Output the (X, Y) coordinate of the center of the cell containing the given text.  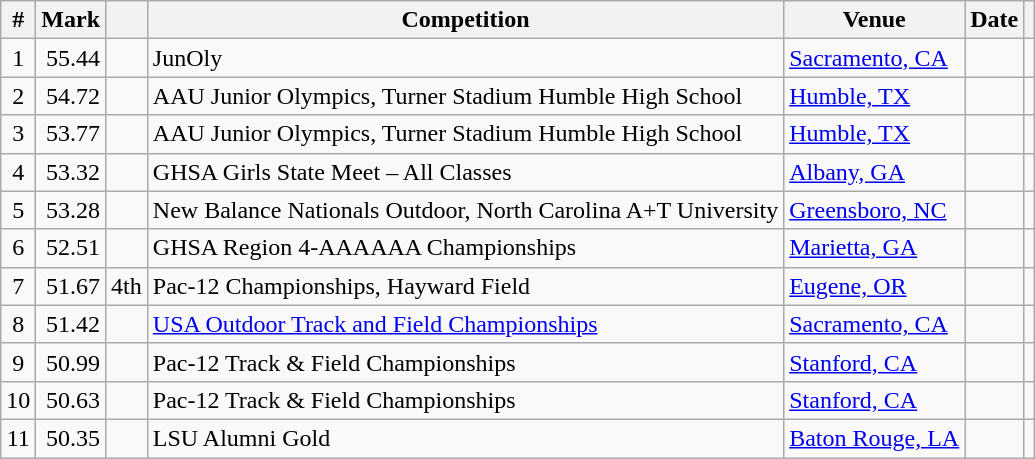
# (18, 20)
5 (18, 210)
50.63 (71, 400)
53.32 (71, 172)
Greensboro, NC (874, 210)
GHSA Region 4-AAAAAA Championships (465, 248)
Marietta, GA (874, 248)
New Balance Nationals Outdoor, North Carolina A+T University (465, 210)
11 (18, 438)
Venue (874, 20)
3 (18, 134)
6 (18, 248)
Pac-12 Championships, Hayward Field (465, 286)
50.99 (71, 362)
51.42 (71, 324)
53.28 (71, 210)
Albany, GA (874, 172)
Date (994, 20)
Mark (71, 20)
10 (18, 400)
LSU Alumni Gold (465, 438)
50.35 (71, 438)
52.51 (71, 248)
7 (18, 286)
2 (18, 96)
Eugene, OR (874, 286)
8 (18, 324)
USA Outdoor Track and Field Championships (465, 324)
55.44 (71, 58)
JunOly (465, 58)
51.67 (71, 286)
4 (18, 172)
53.77 (71, 134)
GHSA Girls State Meet – All Classes (465, 172)
4th (127, 286)
9 (18, 362)
Competition (465, 20)
Baton Rouge, LA (874, 438)
54.72 (71, 96)
1 (18, 58)
